Identify which cell holds the provided text, then report its [X, Y] central coordinate. 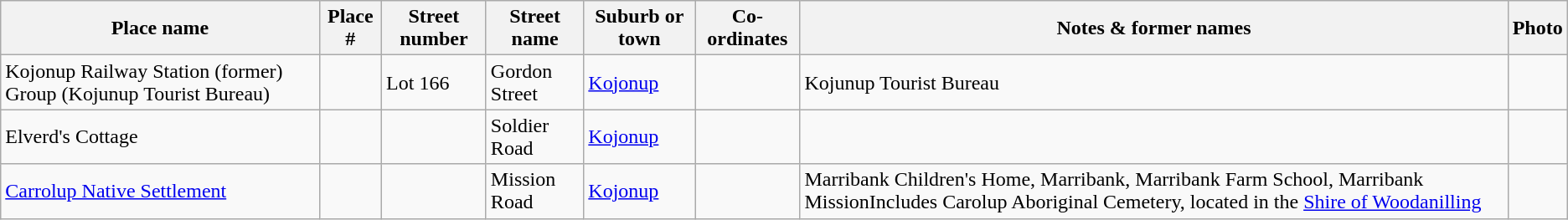
Gordon Street [534, 82]
Carrolup Native Settlement [160, 191]
Suburb or town [640, 28]
Notes & former names [1154, 28]
Co-ordinates [747, 28]
Soldier Road [534, 137]
Photo [1538, 28]
Kojunup Tourist Bureau [1154, 82]
Place name [160, 28]
Lot 166 [434, 82]
Elverd's Cottage [160, 137]
Kojonup Railway Station (former) Group (Kojunup Tourist Bureau) [160, 82]
Street name [534, 28]
Street number [434, 28]
Mission Road [534, 191]
Place # [350, 28]
